Return the [x, y] coordinate for the center point of the cell that contains the specified text.  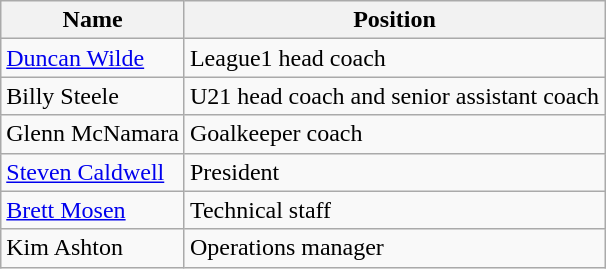
Goalkeeper coach [394, 134]
U21 head coach and senior assistant coach [394, 96]
Steven Caldwell [93, 172]
Duncan Wilde [93, 58]
Glenn McNamara [93, 134]
Kim Ashton [93, 248]
League1 head coach [394, 58]
Technical staff [394, 210]
President [394, 172]
Name [93, 20]
Position [394, 20]
Operations manager [394, 248]
Brett Mosen [93, 210]
Billy Steele [93, 96]
